Output the (x, y) coordinate of the center of the cell containing the given text.  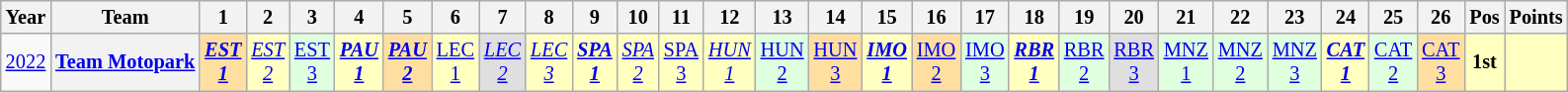
9 (595, 17)
IMO3 (984, 62)
2 (268, 17)
Team Motopark (124, 62)
LEC2 (502, 62)
3 (312, 17)
MNZ3 (1294, 62)
1 (223, 17)
SPA2 (638, 62)
16 (937, 17)
MNZ1 (1186, 62)
Year (26, 17)
25 (1393, 17)
Pos (1484, 17)
MNZ2 (1241, 62)
22 (1241, 17)
EST1 (223, 62)
IMO2 (937, 62)
6 (455, 17)
PAU2 (407, 62)
LEC3 (549, 62)
RBR1 (1033, 62)
HUN3 (836, 62)
10 (638, 17)
LEC1 (455, 62)
24 (1346, 17)
RBR2 (1084, 62)
17 (984, 17)
RBR3 (1133, 62)
23 (1294, 17)
21 (1186, 17)
CAT1 (1346, 62)
14 (836, 17)
8 (549, 17)
PAU1 (360, 62)
EST3 (312, 62)
HUN1 (729, 62)
12 (729, 17)
15 (886, 17)
7 (502, 17)
Team (124, 17)
13 (783, 17)
4 (360, 17)
CAT3 (1441, 62)
CAT2 (1393, 62)
HUN2 (783, 62)
SPA3 (682, 62)
26 (1441, 17)
2022 (26, 62)
IMO1 (886, 62)
11 (682, 17)
19 (1084, 17)
1st (1484, 62)
20 (1133, 17)
5 (407, 17)
SPA1 (595, 62)
18 (1033, 17)
EST2 (268, 62)
Points (1536, 17)
